From the cell containing the given text, extract its center point as [x, y] coordinate. 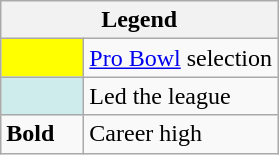
Pro Bowl selection [181, 58]
Bold [42, 134]
Career high [181, 134]
Legend [140, 20]
Led the league [181, 96]
